Output the [X, Y] coordinate of the center of the cell containing the given text.  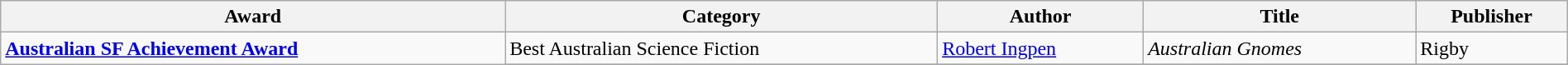
Best Australian Science Fiction [721, 48]
Robert Ingpen [1040, 48]
Publisher [1492, 17]
Author [1040, 17]
Award [253, 17]
Rigby [1492, 48]
Title [1280, 17]
Australian SF Achievement Award [253, 48]
Category [721, 17]
Australian Gnomes [1280, 48]
